From the cell containing the given text, extract its center point as (x, y) coordinate. 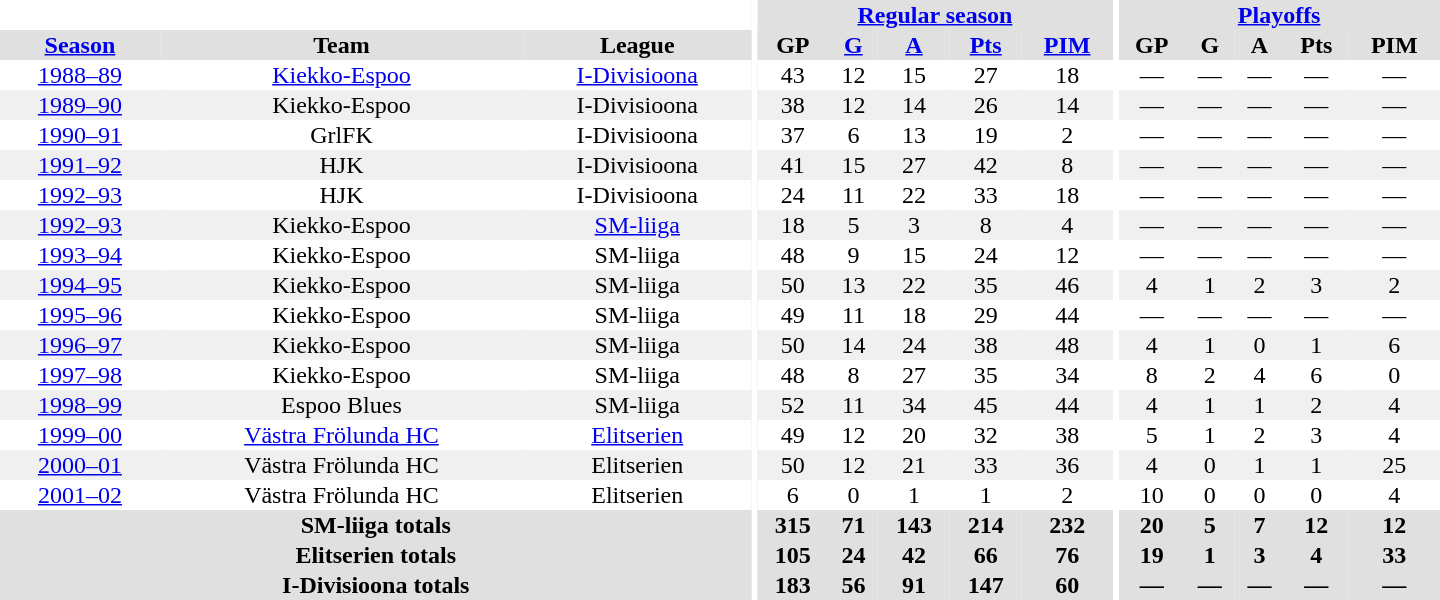
10 (1152, 495)
21 (914, 465)
1998–99 (80, 405)
60 (1068, 585)
7 (1260, 525)
143 (914, 525)
41 (793, 165)
1999–00 (80, 435)
Elitserien totals (376, 555)
66 (986, 555)
2000–01 (80, 465)
GrlFK (342, 135)
56 (854, 585)
Season (80, 45)
183 (793, 585)
Espoo Blues (342, 405)
1991–92 (80, 165)
214 (986, 525)
147 (986, 585)
71 (854, 525)
1997–98 (80, 375)
Team (342, 45)
91 (914, 585)
315 (793, 525)
Playoffs (1279, 15)
League (637, 45)
SM-liiga totals (376, 525)
1994–95 (80, 285)
1990–91 (80, 135)
1993–94 (80, 255)
76 (1068, 555)
2001–02 (80, 495)
46 (1068, 285)
52 (793, 405)
105 (793, 555)
1988–89 (80, 75)
25 (1394, 465)
32 (986, 435)
Regular season (935, 15)
29 (986, 315)
1989–90 (80, 105)
1996–97 (80, 345)
26 (986, 105)
37 (793, 135)
36 (1068, 465)
1995–96 (80, 315)
45 (986, 405)
43 (793, 75)
I-Divisioona totals (376, 585)
9 (854, 255)
232 (1068, 525)
